Provide the [X, Y] coordinate of the cell's center where the given text is located.  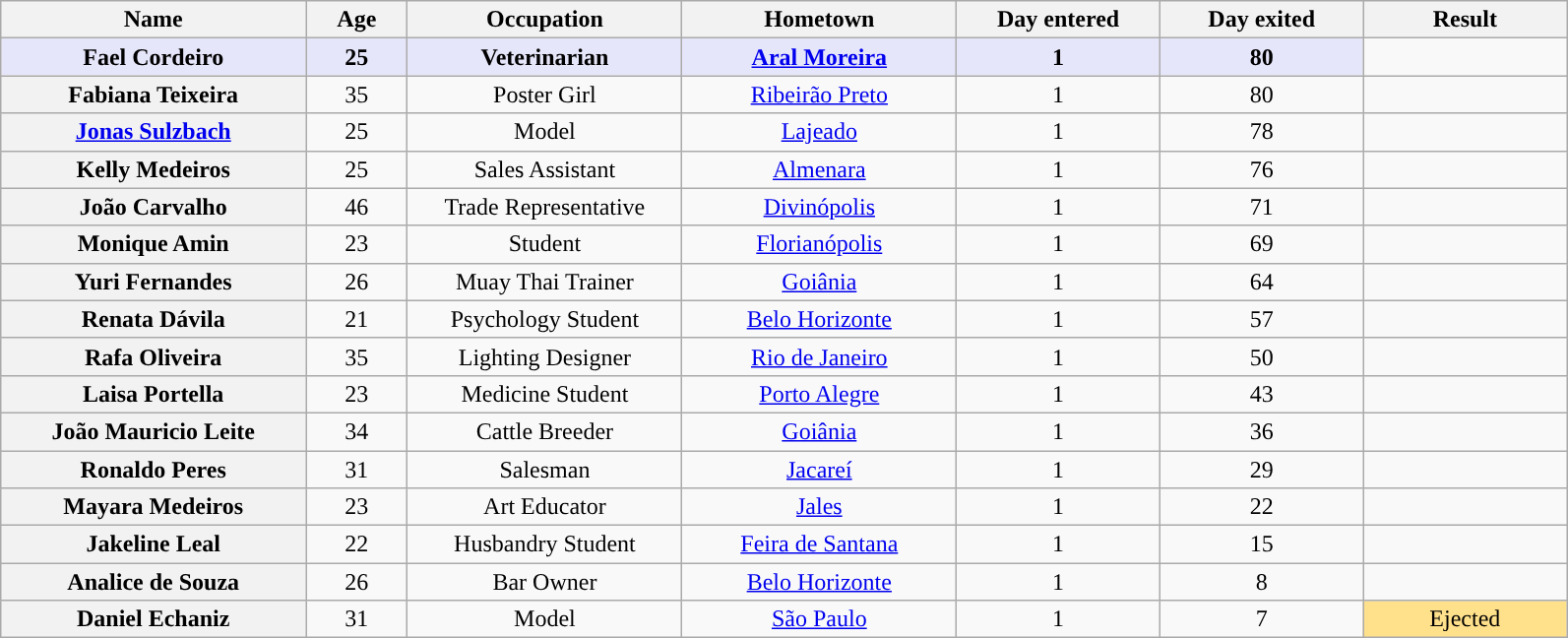
Daniel Echaniz [154, 619]
Lighting Designer [545, 356]
Student [545, 244]
46 [356, 207]
Result [1465, 20]
Occupation [545, 20]
64 [1262, 282]
8 [1262, 582]
57 [1262, 319]
76 [1262, 169]
7 [1262, 619]
Laisa Portella [154, 394]
Name [154, 20]
Psychology Student [545, 319]
Ribeirão Preto [819, 95]
Muay Thai Trainer [545, 282]
Jonas Sulzbach [154, 132]
34 [356, 431]
Analice de Souza [154, 582]
Aral Moreira [819, 57]
Ejected [1465, 619]
Jales [819, 507]
21 [356, 319]
29 [1262, 470]
Rafa Oliveira [154, 356]
Divinópolis [819, 207]
Poster Girl [545, 95]
Medicine Student [545, 394]
78 [1262, 132]
Fael Cordeiro [154, 57]
Rio de Janeiro [819, 356]
Kelly Medeiros [154, 169]
71 [1262, 207]
Hometown [819, 20]
50 [1262, 356]
Bar Owner [545, 582]
João Mauricio Leite [154, 431]
Fabiana Teixeira [154, 95]
Husbandry Student [545, 544]
Day entered [1059, 20]
Ronaldo Peres [154, 470]
Sales Assistant [545, 169]
Cattle Breeder [545, 431]
Salesman [545, 470]
Porto Alegre [819, 394]
Age [356, 20]
Day exited [1262, 20]
43 [1262, 394]
69 [1262, 244]
Renata Dávila [154, 319]
Monique Amin [154, 244]
Feira de Santana [819, 544]
Almenara [819, 169]
João Carvalho [154, 207]
Trade Representative [545, 207]
Florianópolis [819, 244]
Art Educator [545, 507]
Jakeline Leal [154, 544]
Yuri Fernandes [154, 282]
Jacareí [819, 470]
Veterinarian [545, 57]
São Paulo [819, 619]
Lajeado [819, 132]
36 [1262, 431]
15 [1262, 544]
Mayara Medeiros [154, 507]
